For the text-containing cell, return its midpoint in [x, y] coordinate format. 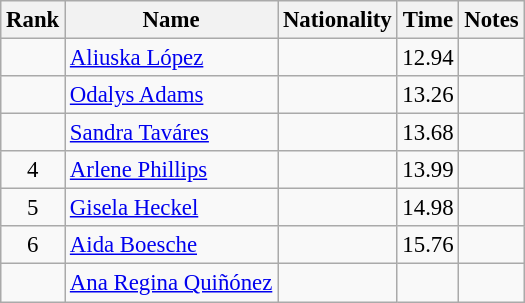
13.68 [428, 133]
Name [172, 20]
Aliuska López [172, 58]
Nationality [338, 20]
Odalys Adams [172, 95]
14.98 [428, 208]
Aida Boesche [172, 245]
Rank [33, 20]
Arlene Phillips [172, 170]
5 [33, 208]
15.76 [428, 245]
13.99 [428, 170]
12.94 [428, 58]
6 [33, 245]
Notes [492, 20]
4 [33, 170]
Time [428, 20]
Gisela Heckel [172, 208]
13.26 [428, 95]
Sandra Taváres [172, 133]
Ana Regina Quiñónez [172, 283]
